Return the (X, Y) coordinate for the center point of the cell that contains the specified text.  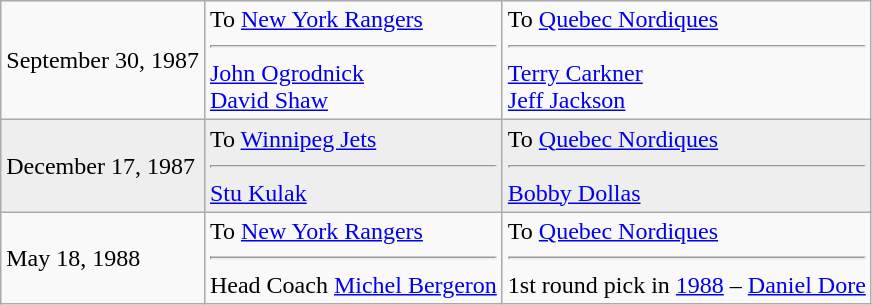
To New York RangersJohn Ogrodnick David Shaw (353, 60)
May 18, 1988 (103, 258)
September 30, 1987 (103, 60)
To New York RangersHead Coach Michel Bergeron (353, 258)
December 17, 1987 (103, 166)
To Winnipeg JetsStu Kulak (353, 166)
To Quebec NordiquesBobby Dollas (686, 166)
To Quebec NordiquesTerry Carkner Jeff Jackson (686, 60)
To Quebec Nordiques1st round pick in 1988 – Daniel Dore (686, 258)
